Output the (X, Y) coordinate of the center of the cell containing the given text.  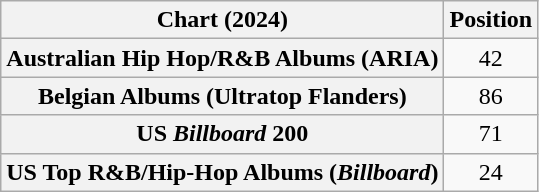
71 (491, 134)
24 (491, 172)
86 (491, 96)
US Top R&B/Hip-Hop Albums (Billboard) (222, 172)
US Billboard 200 (222, 134)
Belgian Albums (Ultratop Flanders) (222, 96)
42 (491, 58)
Chart (2024) (222, 20)
Australian Hip Hop/R&B Albums (ARIA) (222, 58)
Position (491, 20)
